Pinpoint the cell where the given text exists, returning its [x, y] midpoint coordinate. 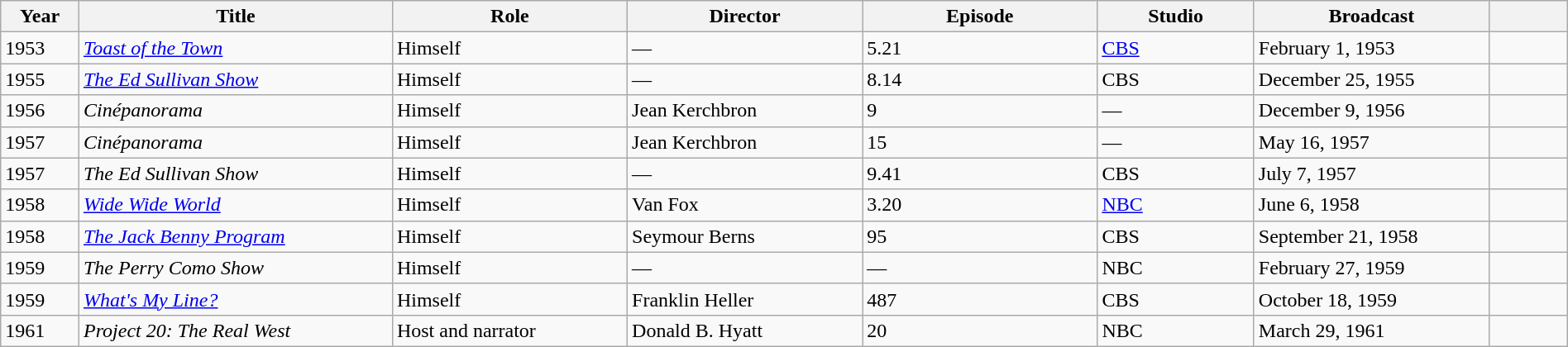
June 6, 1958 [1371, 205]
Year [40, 17]
Studio [1176, 17]
The Perry Como Show [235, 268]
Title [235, 17]
What's My Line? [235, 299]
1956 [40, 111]
The Jack Benny Program [235, 236]
95 [980, 236]
Director [745, 17]
February 1, 1953 [1371, 48]
December 9, 1956 [1371, 111]
1955 [40, 79]
9.41 [980, 173]
Project 20: The Real West [235, 330]
December 25, 1955 [1371, 79]
Episode [980, 17]
September 21, 1958 [1371, 236]
20 [980, 330]
1961 [40, 330]
3.20 [980, 205]
February 27, 1959 [1371, 268]
5.21 [980, 48]
9 [980, 111]
Van Fox [745, 205]
Donald B. Hyatt [745, 330]
1953 [40, 48]
July 7, 1957 [1371, 173]
Toast of the Town [235, 48]
Host and narrator [509, 330]
487 [980, 299]
May 16, 1957 [1371, 142]
Seymour Berns [745, 236]
March 29, 1961 [1371, 330]
Franklin Heller [745, 299]
Wide Wide World [235, 205]
October 18, 1959 [1371, 299]
Role [509, 17]
15 [980, 142]
Broadcast [1371, 17]
8.14 [980, 79]
